Capture the cell that displays the provided text and extract its [x, y] central coordinate. 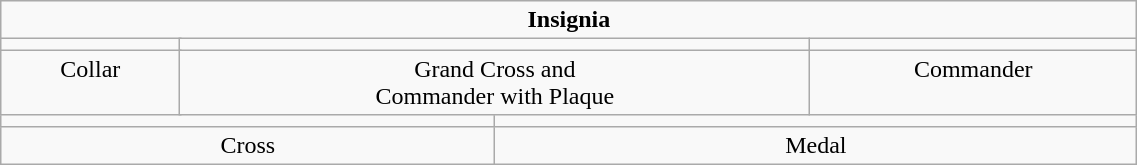
Grand Cross andCommander with Plaque [495, 82]
Collar [90, 82]
Medal [816, 145]
Cross [248, 145]
Commander [974, 82]
Insignia [569, 20]
